Determine the (X, Y) coordinate at the center of the cell enclosing the given text.  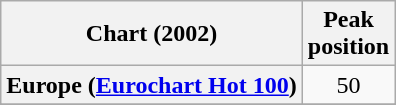
50 (348, 85)
Peakposition (348, 34)
Europe (Eurochart Hot 100) (152, 85)
Chart (2002) (152, 34)
